Pinpoint the cell where the given text exists, returning its (X, Y) midpoint coordinate. 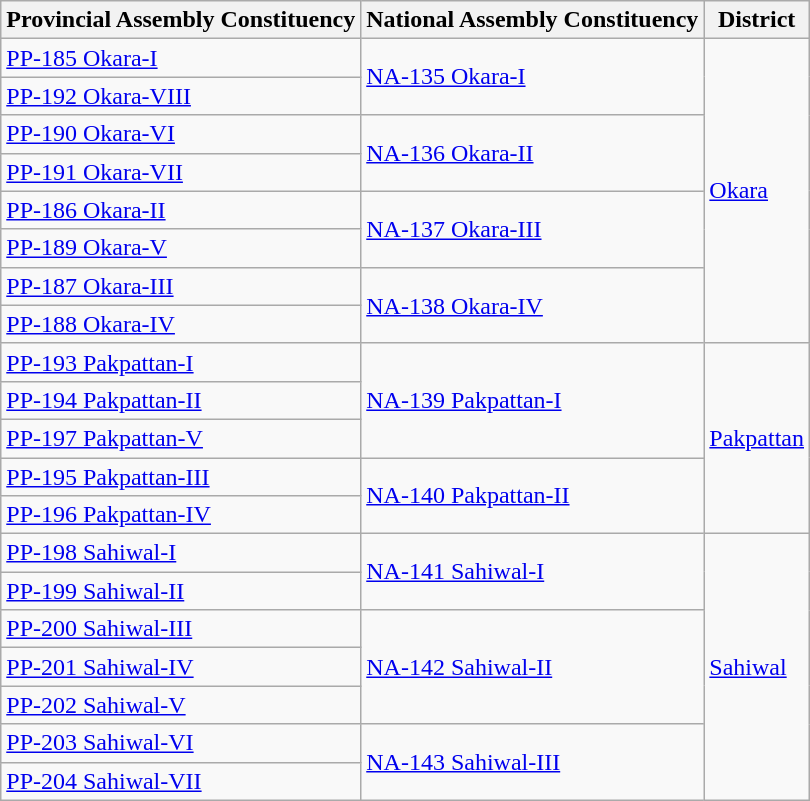
PP-190 Okara-VI (181, 134)
PP-189 Okara-V (181, 248)
PP-194 Pakpattan-II (181, 400)
PP-201 Sahiwal-IV (181, 667)
PP-192 Okara-VIII (181, 96)
PP-185 Okara-I (181, 58)
PP-198 Sahiwal-I (181, 553)
National Assembly Constituency (532, 20)
NA-143 Sahiwal-III (532, 762)
PP-203 Sahiwal-VI (181, 743)
PP-193 Pakpattan-I (181, 362)
PP-199 Sahiwal-II (181, 591)
NA-135 Okara-I (532, 77)
NA-142 Sahiwal-II (532, 667)
PP-204 Sahiwal-VII (181, 781)
NA-137 Okara-III (532, 229)
PP-188 Okara-IV (181, 324)
Pakpattan (757, 438)
Provincial Assembly Constituency (181, 20)
PP-202 Sahiwal-V (181, 705)
PP-200 Sahiwal-III (181, 629)
PP-197 Pakpattan-V (181, 438)
NA-140 Pakpattan-II (532, 496)
PP-186 Okara-II (181, 210)
Sahiwal (757, 667)
PP-187 Okara-III (181, 286)
NA-136 Okara-II (532, 153)
NA-139 Pakpattan-I (532, 400)
PP-191 Okara-VII (181, 172)
PP-196 Pakpattan-IV (181, 515)
Okara (757, 191)
District (757, 20)
PP-195 Pakpattan-III (181, 477)
NA-138 Okara-IV (532, 305)
NA-141 Sahiwal-I (532, 572)
